Locate the cell with the specified text and output its (x, y) center coordinate. 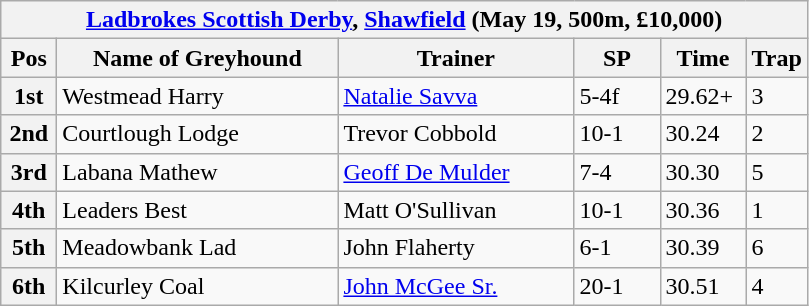
6 (776, 248)
Name of Greyhound (198, 58)
John McGee Sr. (456, 286)
2 (776, 134)
1st (29, 96)
Matt O'Sullivan (456, 210)
Leaders Best (198, 210)
30.39 (703, 248)
1 (776, 210)
2nd (29, 134)
Westmead Harry (198, 96)
Labana Mathew (198, 172)
4th (29, 210)
30.51 (703, 286)
Natalie Savva (456, 96)
John Flaherty (456, 248)
Trevor Cobbold (456, 134)
Meadowbank Lad (198, 248)
5 (776, 172)
30.30 (703, 172)
Geoff De Mulder (456, 172)
5-4f (617, 96)
30.36 (703, 210)
Pos (29, 58)
Kilcurley Coal (198, 286)
3rd (29, 172)
3 (776, 96)
Trainer (456, 58)
20-1 (617, 286)
6th (29, 286)
Ladbrokes Scottish Derby, Shawfield (May 19, 500m, £10,000) (404, 20)
5th (29, 248)
4 (776, 286)
Trap (776, 58)
SP (617, 58)
7-4 (617, 172)
Time (703, 58)
Courtlough Lodge (198, 134)
29.62+ (703, 96)
30.24 (703, 134)
6-1 (617, 248)
